Scan for the cell matching the given text and deliver its (X, Y) coordinate at center. 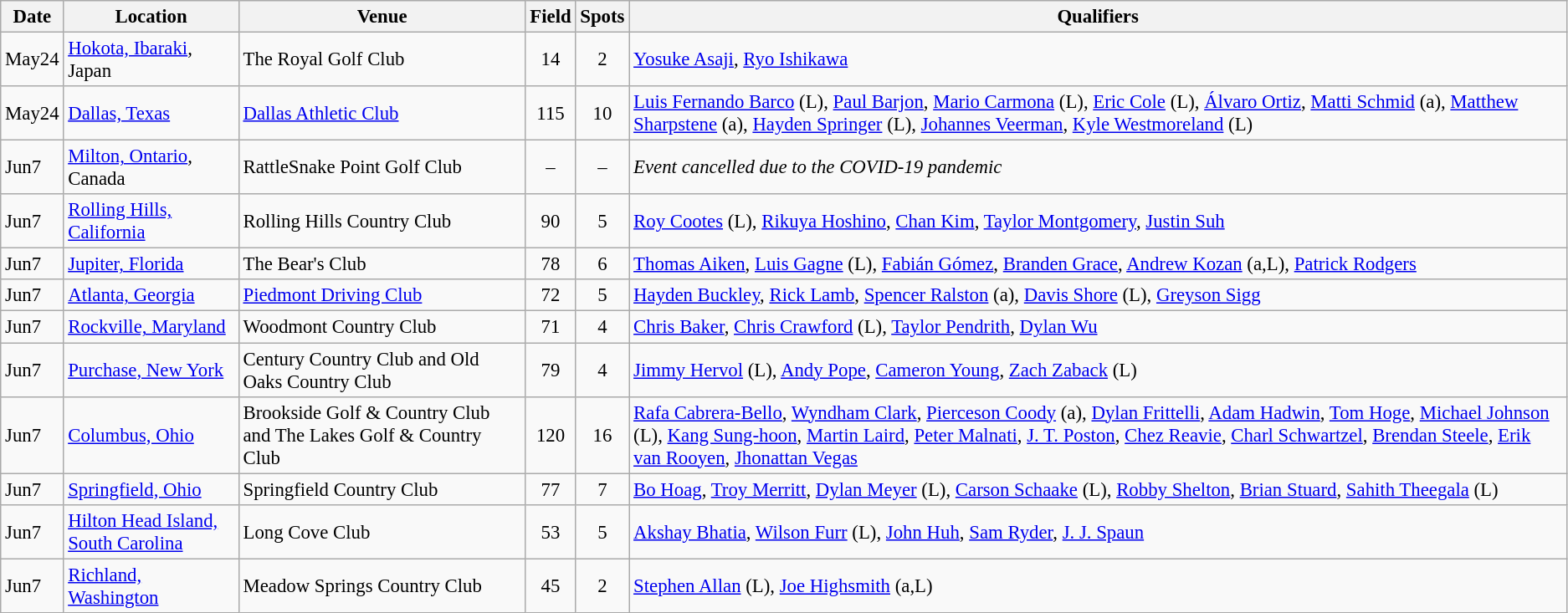
Meadow Springs Country Club (382, 585)
71 (551, 327)
RattleSnake Point Golf Club (382, 167)
Woodmont Country Club (382, 327)
Hayden Buckley, Rick Lamb, Spencer Ralston (a), Davis Shore (L), Greyson Sigg (1098, 295)
72 (551, 295)
79 (551, 370)
Brookside Golf & Country Club and The Lakes Golf & Country Club (382, 435)
Location (151, 17)
Century Country Club and Old Oaks Country Club (382, 370)
Dallas Athletic Club (382, 114)
Dallas, Texas (151, 114)
Akshay Bhatia, Wilson Furr (L), John Huh, Sam Ryder, J. J. Spaun (1098, 532)
16 (602, 435)
Stephen Allan (L), Joe Highsmith (a,L) (1098, 585)
Hokota, Ibaraki, Japan (151, 60)
Venue (382, 17)
53 (551, 532)
14 (551, 60)
Chris Baker, Chris Crawford (L), Taylor Pendrith, Dylan Wu (1098, 327)
Rolling Hills Country Club (382, 221)
77 (551, 489)
Columbus, Ohio (151, 435)
Roy Cootes (L), Rikuya Hoshino, Chan Kim, Taylor Montgomery, Justin Suh (1098, 221)
Jimmy Hervol (L), Andy Pope, Cameron Young, Zach Zaback (L) (1098, 370)
The Bear's Club (382, 264)
115 (551, 114)
6 (602, 264)
Rolling Hills, California (151, 221)
Date (32, 17)
45 (551, 585)
Field (551, 17)
Bo Hoag, Troy Merritt, Dylan Meyer (L), Carson Schaake (L), Robby Shelton, Brian Stuard, Sahith Theegala (L) (1098, 489)
Richland, Washington (151, 585)
Rockville, Maryland (151, 327)
Atlanta, Georgia (151, 295)
Spots (602, 17)
7 (602, 489)
Qualifiers (1098, 17)
90 (551, 221)
The Royal Golf Club (382, 60)
Milton, Ontario, Canada (151, 167)
Hilton Head Island, South Carolina (151, 532)
Springfield, Ohio (151, 489)
78 (551, 264)
Springfield Country Club (382, 489)
Purchase, New York (151, 370)
Long Cove Club (382, 532)
120 (551, 435)
Piedmont Driving Club (382, 295)
Jupiter, Florida (151, 264)
Yosuke Asaji, Ryo Ishikawa (1098, 60)
Event cancelled due to the COVID-19 pandemic (1098, 167)
10 (602, 114)
Thomas Aiken, Luis Gagne (L), Fabián Gómez, Branden Grace, Andrew Kozan (a,L), Patrick Rodgers (1098, 264)
